Identify which cell holds the provided text, then report its (x, y) central coordinate. 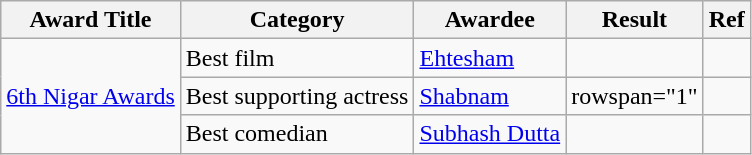
Best comedian (297, 134)
Best film (297, 58)
rowspan="1" (635, 96)
Subhash Dutta (490, 134)
Result (635, 20)
6th Nigar Awards (91, 96)
Awardee (490, 20)
Best supporting actress (297, 96)
Ref (726, 20)
Award Title (91, 20)
Category (297, 20)
Shabnam (490, 96)
Ehtesham (490, 58)
